Provide the [x, y] coordinate of the cell's center where the given text is located.  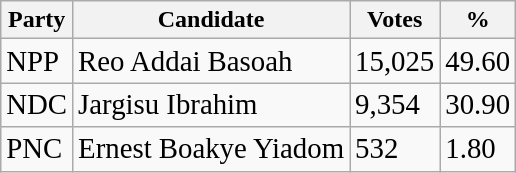
49.60 [478, 61]
% [478, 20]
NDC [37, 105]
Ernest Boakye Yiadom [212, 149]
Party [37, 20]
15,025 [395, 61]
Jargisu Ibrahim [212, 105]
Candidate [212, 20]
Reo Addai Basoah [212, 61]
532 [395, 149]
NPP [37, 61]
1.80 [478, 149]
PNC [37, 149]
30.90 [478, 105]
9,354 [395, 105]
Votes [395, 20]
